Capture the cell that displays the provided text and extract its (x, y) central coordinate. 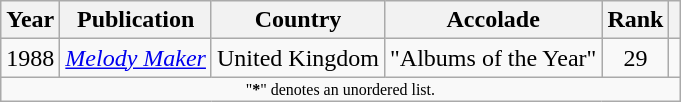
Rank (636, 20)
United Kingdom (298, 58)
Accolade (494, 20)
Publication (136, 20)
Melody Maker (136, 58)
29 (636, 58)
1988 (30, 58)
Year (30, 20)
"*" denotes an unordered list. (340, 89)
Country (298, 20)
"Albums of the Year" (494, 58)
